Identify which cell holds the provided text, then report its (x, y) central coordinate. 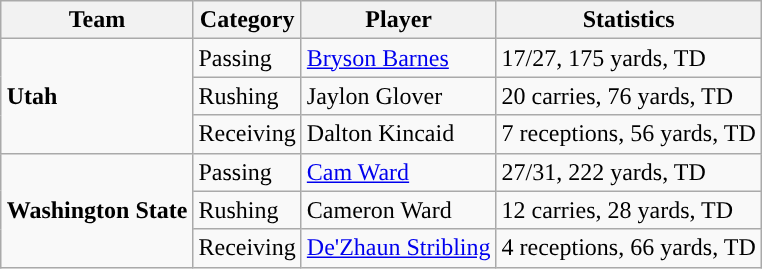
20 carries, 76 yards, TD (628, 96)
Player (398, 20)
12 carries, 28 yards, TD (628, 210)
Washington State (97, 210)
27/31, 222 yards, TD (628, 172)
7 receptions, 56 yards, TD (628, 134)
De'Zhaun Stribling (398, 248)
Team (97, 20)
4 receptions, 66 yards, TD (628, 248)
17/27, 175 yards, TD (628, 58)
Utah (97, 96)
Bryson Barnes (398, 58)
Statistics (628, 20)
Cam Ward (398, 172)
Dalton Kincaid (398, 134)
Jaylon Glover (398, 96)
Category (247, 20)
Cameron Ward (398, 210)
